Search for the cell housing the specified text and yield its (X, Y) center coordinate. 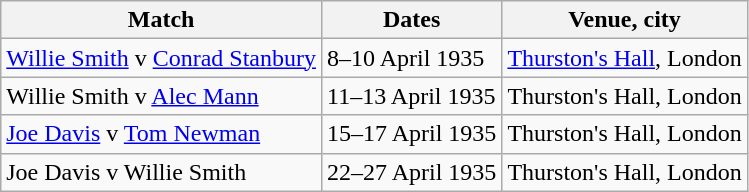
Willie Smith v Conrad Stanbury (162, 58)
Venue, city (624, 20)
11–13 April 1935 (411, 96)
15–17 April 1935 (411, 134)
Match (162, 20)
8–10 April 1935 (411, 58)
Joe Davis v Willie Smith (162, 172)
Joe Davis v Tom Newman (162, 134)
Willie Smith v Alec Mann (162, 96)
Dates (411, 20)
22–27 April 1935 (411, 172)
